For the text-containing cell, return its midpoint in (x, y) coordinate format. 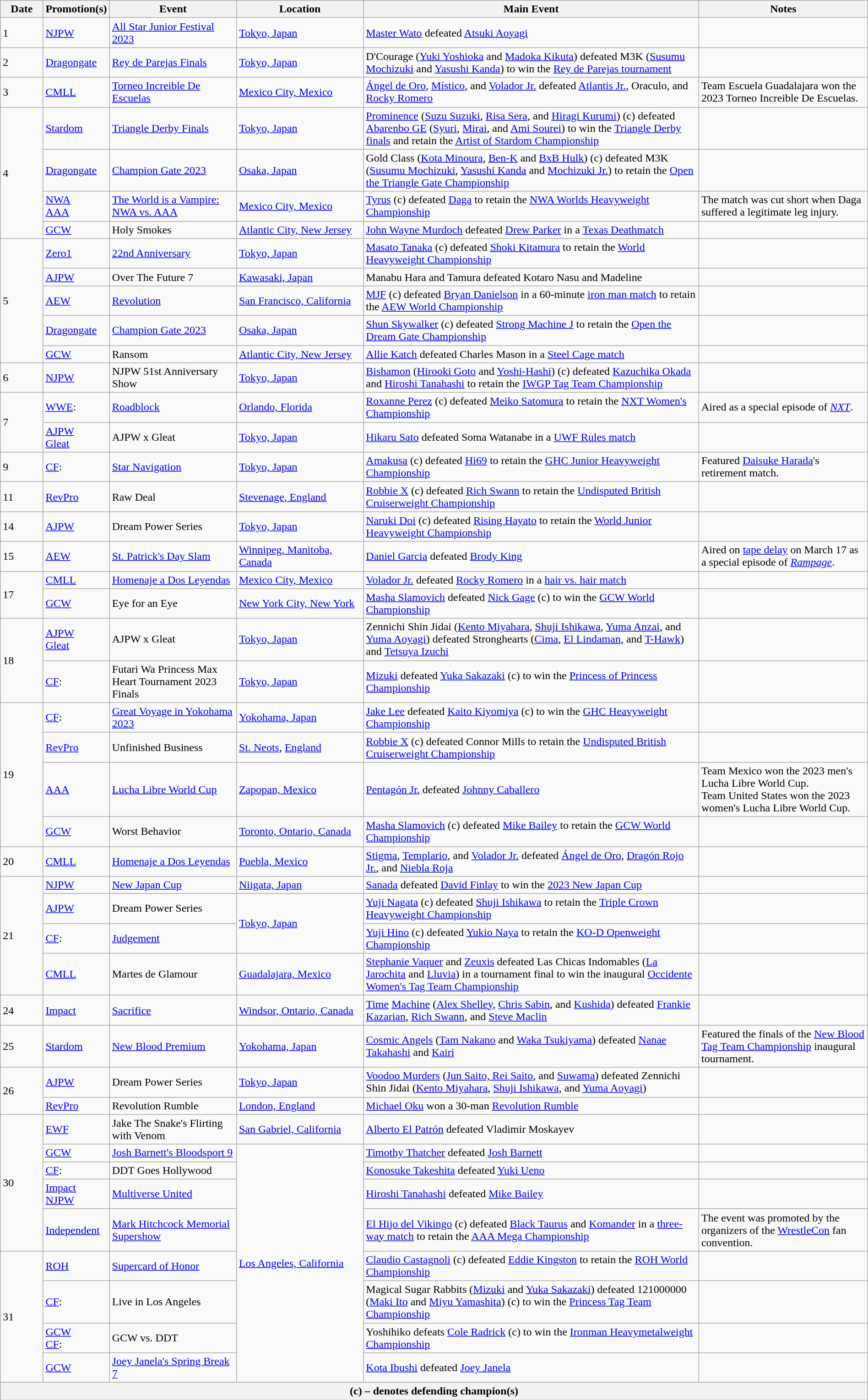
Pentagón Jr. defeated Johnny Caballero (531, 789)
Hikaru Sato defeated Soma Watanabe in a UWF Rules match (531, 438)
Location (299, 9)
Toronto, Ontario, Canada (299, 831)
MJF (c) defeated Bryan Danielson in a 60-minute iron man match to retain the AEW World Championship (531, 300)
17 (22, 595)
(c) – denotes defending champion(s) (434, 1391)
Over The Future 7 (173, 277)
Jake Lee defeated Kaito Kiyomiya (c) to win the GHC Heavyweight Championship (531, 718)
11 (22, 497)
Kota Ibushi defeated Joey Janela (531, 1368)
St. Neots, England (299, 747)
Windsor, Ontario, Canada (299, 1011)
GCW vs. DDT (173, 1337)
20 (22, 861)
1 (22, 33)
New York City, New York (299, 603)
London, England (299, 1106)
22nd Anniversary (173, 254)
Claudio Castagnoli (c) defeated Eddie Kingston to retain the ROH World Championship (531, 1266)
ROH (76, 1266)
Yoshihiko defeats Cole Radrick (c) to win the Ironman Heavymetalweight Championship (531, 1337)
Naruki Doi (c) defeated Rising Hayato to retain the World Junior Heavyweight Championship (531, 526)
Amakusa (c) defeated Hi69 to retain the GHC Junior Heavyweight Championship (531, 467)
14 (22, 526)
The World is a Vampire: NWA vs. AAA (173, 206)
Zapopan, Mexico (299, 789)
Holy Smokes (173, 230)
Guadalajara, Mexico (299, 974)
New Blood Premium (173, 1046)
Ransom (173, 354)
ImpactNJPW (76, 1194)
Aired as a special episode of NXT. (783, 407)
Aired on tape delay on March 17 as a special episode of Rampage. (783, 557)
26 (22, 1091)
El Hijo del Vikingo (c) defeated Black Taurus and Komander in a three-way match to retain the AAA Mega Championship (531, 1230)
EWF (76, 1130)
Master Wato defeated Atsuki Aoyagi (531, 33)
30 (22, 1183)
Cosmic Angels (Tam Nakano and Waka Tsukiyama) defeated Nanae Takahashi and Kairi (531, 1046)
Kawasaki, Japan (299, 277)
Michael Oku won a 30-man Revolution Rumble (531, 1106)
Alberto El Patrón defeated Vladimir Moskayev (531, 1130)
6 (22, 378)
Timothy Thatcher defeated Josh Barnett (531, 1153)
31 (22, 1316)
25 (22, 1046)
Date (22, 9)
WWE: (76, 407)
Unfinished Business (173, 747)
Bishamon (Hirooki Goto and Yoshi-Hashi) (c) defeated Kazuchika Okada and Hiroshi Tanahashi to retain the IWGP Tag Team Championship (531, 378)
Promotion(s) (76, 9)
Worst Behavior (173, 831)
Puebla, Mexico (299, 861)
Team Escuela Guadalajara won the 2023 Torneo Increible De Escuelas. (783, 92)
Tyrus (c) defeated Daga to retain the NWA Worlds Heavyweight Championship (531, 206)
Robbie X (c) defeated Connor Mills to retain the Undisputed British Cruiserweight Championship (531, 747)
San Francisco, California (299, 300)
Jake The Snake's Flirting with Venom (173, 1130)
Stigma, Templario, and Volador Jr. defeated Ángel de Oro, Dragón Rojo Jr., and Niebla Roja (531, 861)
Mizuki defeated Yuka Sakazaki (c) to win the Princess of Princess Championship (531, 681)
The event was promoted by the organizers of the WrestleCon fan convention. (783, 1230)
2 (22, 62)
Roadblock (173, 407)
Live in Los Angeles (173, 1302)
Voodoo Murders (Jun Saito, Rei Saito, and Suwama) defeated Zennichi Shin Jidai (Kento Miyahara, Shuji Ishikawa, and Yuma Aoyagi) (531, 1082)
The match was cut short when Daga suffered a legitimate leg injury. (783, 206)
24 (22, 1011)
3 (22, 92)
Mark Hitchcock Memorial Supershow (173, 1230)
21 (22, 936)
15 (22, 557)
Konosuke Takeshita defeated Yuki Ueno (531, 1170)
Allie Katch defeated Charles Mason in a Steel Cage match (531, 354)
Rey de Parejas Finals (173, 62)
Star Navigation (173, 467)
Ángel de Oro, Místico, and Volador Jr. defeated Atlantis Jr., Oraculo, and Rocky Romero (531, 92)
Featured Daisuke Harada's retirement match. (783, 467)
Revolution Rumble (173, 1106)
Featured the finals of the New Blood Tag Team Championship inaugural tournament. (783, 1046)
Notes (783, 9)
Orlando, Florida (299, 407)
Triangle Derby Finals (173, 128)
Robbie X (c) defeated Rich Swann to retain the Undisputed British Cruiserweight Championship (531, 497)
San Gabriel, California (299, 1130)
Supercard of Honor (173, 1266)
Stevenage, England (299, 497)
Joey Janela's Spring Break 7 (173, 1368)
Raw Deal (173, 497)
Winnipeg, Manitoba, Canada (299, 557)
4 (22, 173)
Torneo Increible De Escuelas (173, 92)
Main Event (531, 9)
Roxanne Perez (c) defeated Meiko Satomura to retain the NXT Women's Championship (531, 407)
Yuji Nagata (c) defeated Shuji Ishikawa to retain the Triple Crown Heavyweight Championship (531, 909)
Hiroshi Tanahashi defeated Mike Bailey (531, 1194)
D'Courage (Yuki Yoshioka and Madoka Kikuta) defeated M3K (Susumu Mochizuki and Yasushi Kanda) to win the Rey de Parejas tournament (531, 62)
Impact (76, 1011)
Los Angeles, California (299, 1263)
Niigata, Japan (299, 885)
Martes de Glamour (173, 974)
John Wayne Murdoch defeated Drew Parker in a Texas Deathmatch (531, 230)
Masato Tanaka (c) defeated Shoki Kitamura to retain the World Heavyweight Championship (531, 254)
All Star Junior Festival 2023 (173, 33)
19 (22, 774)
Judgement (173, 938)
DDT Goes Hollywood (173, 1170)
NJPW 51st Anniversary Show (173, 378)
9 (22, 467)
NWAAAA (76, 206)
Independent (76, 1230)
Daniel Garcia defeated Brody King (531, 557)
New Japan Cup (173, 885)
Zero1 (76, 254)
Masha Slamovich (c) defeated Mike Bailey to retain the GCW World Championship (531, 831)
Shun Skywalker (c) defeated Strong Machine J to retain the Open the Dream Gate Championship (531, 330)
Lucha Libre World Cup (173, 789)
Team Mexico won the 2023 men's Lucha Libre World Cup.Team United States won the 2023 women's Lucha Libre World Cup. (783, 789)
Masha Slamovich defeated Nick Gage (c) to win the GCW World Championship (531, 603)
Volador Jr. defeated Rocky Romero in a hair vs. hair match (531, 580)
Multiverse United (173, 1194)
Sanada defeated David Finlay to win the 2023 New Japan Cup (531, 885)
Eye for an Eye (173, 603)
Yuji Hino (c) defeated Yukio Naya to retain the KO-D Openweight Championship (531, 938)
7 (22, 422)
Event (173, 9)
Futari Wa Princess Max Heart Tournament 2023 Finals (173, 681)
Sacrifice (173, 1011)
Josh Barnett's Bloodsport 9 (173, 1153)
Magical Sugar Rabbits (Mizuki and Yuka Sakazaki) defeated 121000000 (Maki Ito and Miyu Yamashita) (c) to win the Princess Tag Team Championship (531, 1302)
18 (22, 660)
Revolution (173, 300)
GCWCF: (76, 1337)
Great Voyage in Yokohama 2023 (173, 718)
Time Machine (Alex Shelley, Chris Sabin, and Kushida) defeated Frankie Kazarian, Rich Swann, and Steve Maclin (531, 1011)
AAA (76, 789)
5 (22, 300)
St. Patrick's Day Slam (173, 557)
Manabu Hara and Tamura defeated Kotaro Nasu and Madeline (531, 277)
